Scan for the cell matching the given text and deliver its (x, y) coordinate at center. 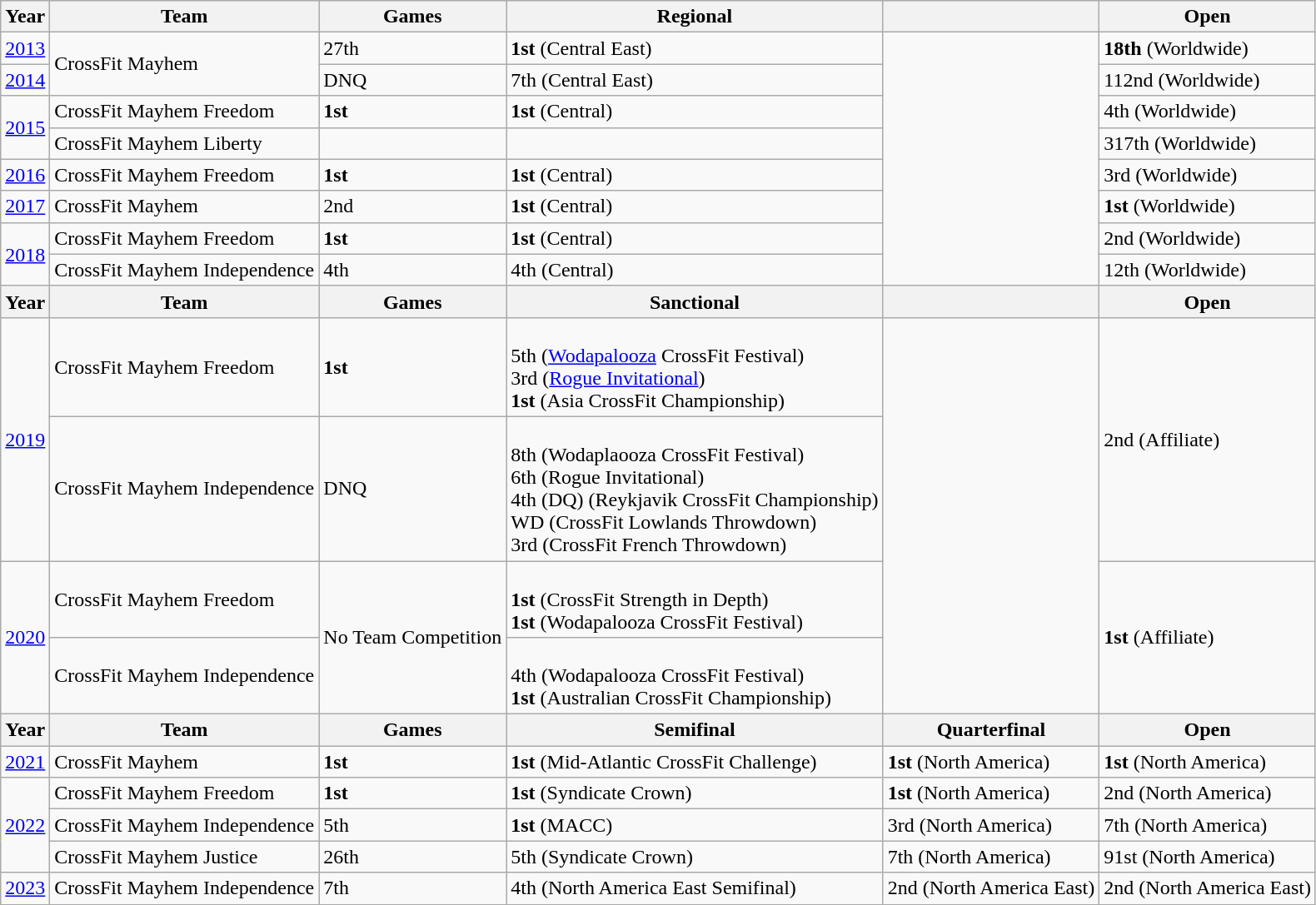
Regional (695, 17)
18th (Worldwide) (1208, 48)
2nd (413, 206)
5th (Syndicate Crown) (695, 857)
1st (Mid-Atlantic CrossFit Challenge) (695, 762)
3rd (North America) (991, 825)
CrossFit Mayhem Justice (185, 857)
2nd (Affiliate) (1208, 439)
112nd (Worldwide) (1208, 80)
2019 (25, 439)
1st (Affiliate) (1208, 638)
5th (413, 825)
CrossFit Mayhem Liberty (185, 143)
2020 (25, 638)
1st (CrossFit Strength in Depth) 1st (Wodapalooza CrossFit Festival) (695, 599)
2021 (25, 762)
4th (Central) (695, 270)
91st (North America) (1208, 857)
2018 (25, 254)
Quarterfinal (991, 730)
7th (Central East) (695, 80)
1st (Syndicate Crown) (695, 793)
1st (Central East) (695, 48)
Semifinal (695, 730)
2016 (25, 175)
2013 (25, 48)
7th (413, 888)
2nd (Worldwide) (1208, 238)
2017 (25, 206)
27th (413, 48)
2023 (25, 888)
26th (413, 857)
2nd (North America) (1208, 793)
4th (Wodapalooza CrossFit Festival) 1st (Australian CrossFit Championship) (695, 676)
4th (413, 270)
2014 (25, 80)
4th (Worldwide) (1208, 112)
No Team Competition (413, 638)
3rd (Worldwide) (1208, 175)
4th (North America East Semifinal) (695, 888)
Sanctional (695, 301)
2022 (25, 825)
5th (Wodapalooza CrossFit Festival) 3rd (Rogue Invitational) 1st (Asia CrossFit Championship) (695, 366)
1st (MACC) (695, 825)
12th (Worldwide) (1208, 270)
317th (Worldwide) (1208, 143)
1st (Worldwide) (1208, 206)
2015 (25, 127)
